Search for the cell housing the specified text and yield its (x, y) center coordinate. 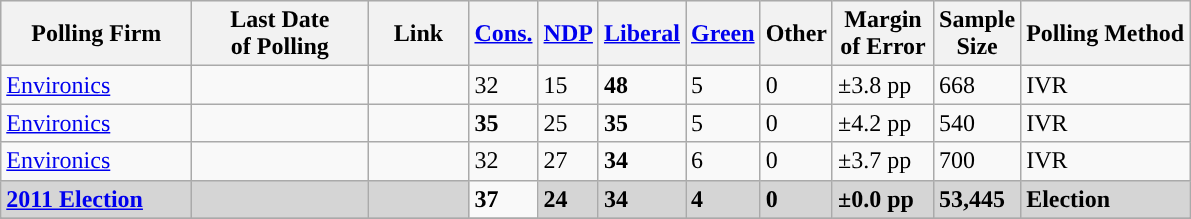
4 (724, 199)
Cons. (504, 34)
Link (418, 34)
24 (568, 199)
48 (642, 85)
Marginof Error (882, 34)
27 (568, 161)
668 (978, 85)
25 (568, 123)
Liberal (642, 34)
Polling Firm (96, 34)
2011 Election (96, 199)
15 (568, 85)
540 (978, 123)
±3.7 pp (882, 161)
700 (978, 161)
SampleSize (978, 34)
37 (504, 199)
±3.8 pp (882, 85)
6 (724, 161)
Green (724, 34)
±4.2 pp (882, 123)
Other (796, 34)
Polling Method (1106, 34)
Election (1106, 199)
NDP (568, 34)
53,445 (978, 199)
Last Dateof Polling (280, 34)
±0.0 pp (882, 199)
